Provide the [x, y] coordinate of the cell's center where the given text is located.  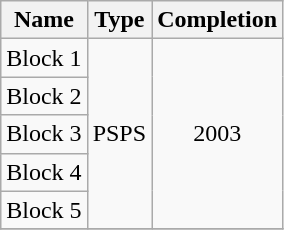
Block 2 [44, 96]
Block 1 [44, 58]
Block 4 [44, 172]
Type [119, 20]
Completion [218, 20]
2003 [218, 134]
Block 3 [44, 134]
Block 5 [44, 210]
PSPS [119, 134]
Name [44, 20]
